Locate the cell with the specified text and output its (x, y) center coordinate. 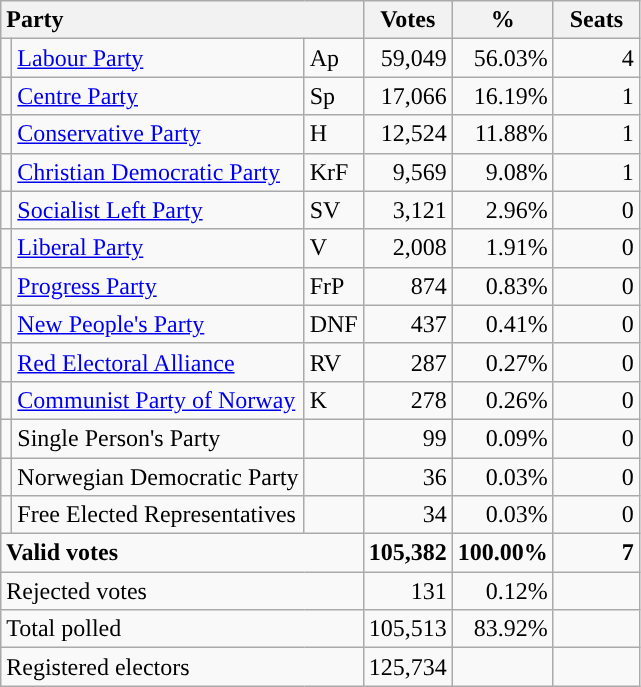
9.08% (502, 172)
0.09% (502, 438)
Socialist Left Party (158, 210)
105,382 (408, 553)
Centre Party (158, 96)
Rejected votes (182, 591)
K (334, 400)
Christian Democratic Party (158, 172)
Single Person's Party (158, 438)
SV (334, 210)
FrP (334, 286)
Seats (596, 20)
Sp (334, 96)
16.19% (502, 96)
RV (334, 362)
125,734 (408, 667)
Ap (334, 58)
4 (596, 58)
83.92% (502, 629)
Registered electors (182, 667)
Labour Party (158, 58)
Red Electoral Alliance (158, 362)
0.26% (502, 400)
36 (408, 477)
12,524 (408, 134)
56.03% (502, 58)
KrF (334, 172)
17,066 (408, 96)
Liberal Party (158, 248)
34 (408, 515)
Party (182, 20)
Free Elected Representatives (158, 515)
Progress Party (158, 286)
1.91% (502, 248)
Valid votes (182, 553)
Votes (408, 20)
Conservative Party (158, 134)
3,121 (408, 210)
0.83% (502, 286)
131 (408, 591)
Norwegian Democratic Party (158, 477)
7 (596, 553)
100.00% (502, 553)
437 (408, 324)
287 (408, 362)
New People's Party (158, 324)
Total polled (182, 629)
2,008 (408, 248)
9,569 (408, 172)
Communist Party of Norway (158, 400)
% (502, 20)
V (334, 248)
874 (408, 286)
0.27% (502, 362)
99 (408, 438)
DNF (334, 324)
0.41% (502, 324)
0.12% (502, 591)
2.96% (502, 210)
11.88% (502, 134)
H (334, 134)
105,513 (408, 629)
278 (408, 400)
59,049 (408, 58)
